Pinpoint the cell where the given text exists, returning its (x, y) midpoint coordinate. 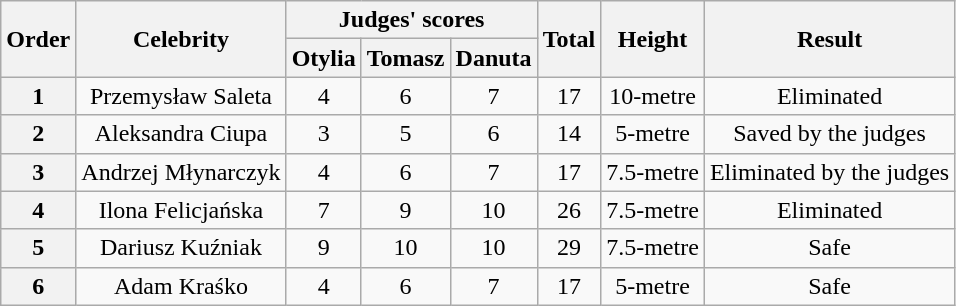
Tomasz (406, 58)
26 (569, 210)
Celebrity (181, 39)
Judges' scores (412, 20)
1 (38, 96)
Otylia (324, 58)
Danuta (494, 58)
Saved by the judges (829, 134)
Adam Kraśko (181, 286)
2 (38, 134)
29 (569, 248)
Total (569, 39)
Aleksandra Ciupa (181, 134)
Andrzej Młynarczyk (181, 172)
10-metre (653, 96)
Dariusz Kuźniak (181, 248)
Eliminated by the judges (829, 172)
Result (829, 39)
Ilona Felicjańska (181, 210)
Height (653, 39)
Order (38, 39)
14 (569, 134)
Przemysław Saleta (181, 96)
